Extract the (x, y) coordinate from the center of the cell holding the provided text.  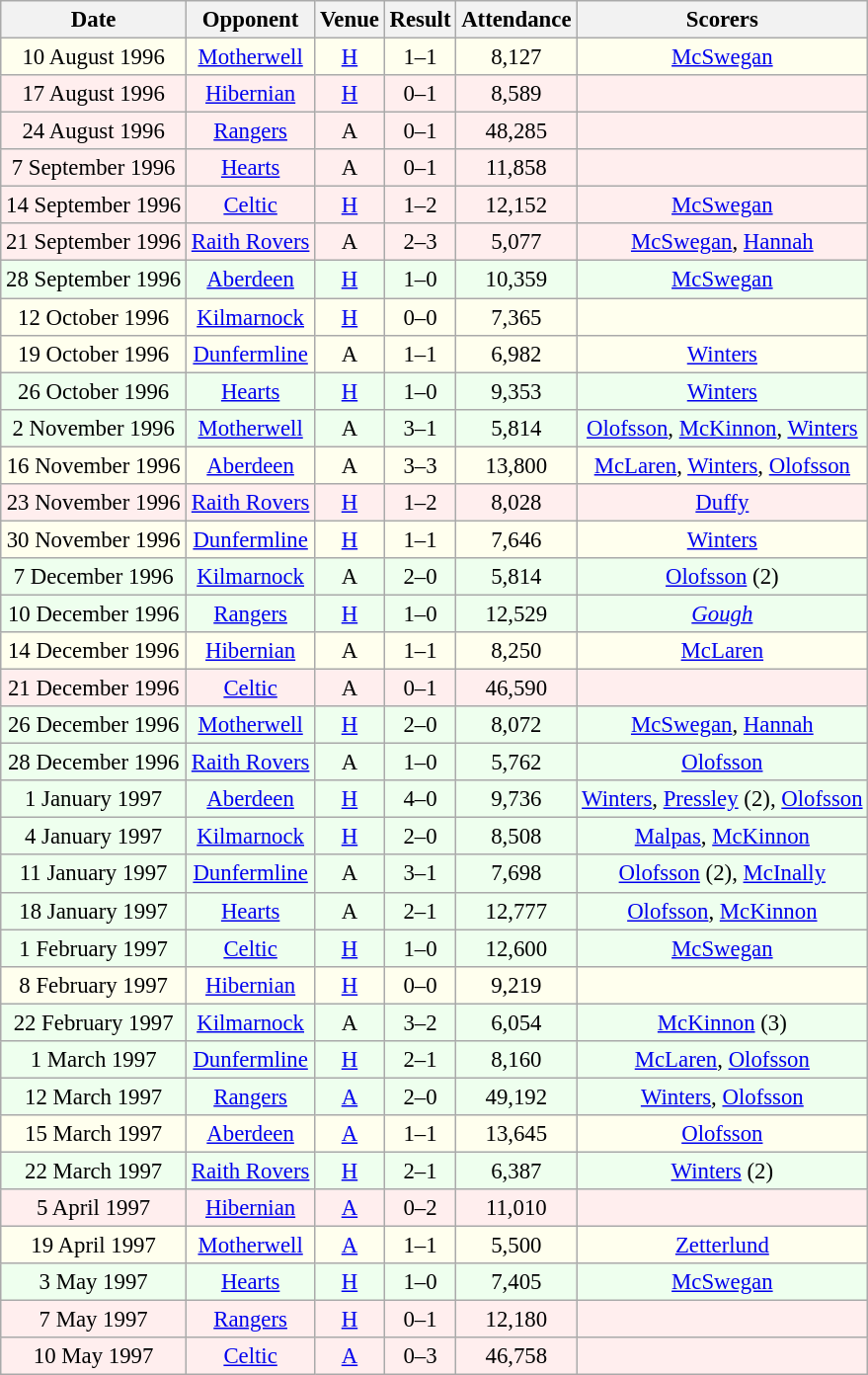
21 December 1996 (94, 688)
Scorers (723, 20)
19 April 1997 (94, 1246)
12 October 1996 (94, 317)
28 December 1996 (94, 763)
10 August 1996 (94, 57)
8,028 (516, 503)
13,800 (516, 465)
Olofsson (2), McInally (723, 874)
7,646 (516, 539)
McLaren, Olofsson (723, 1060)
3–2 (421, 1022)
Malpas, McKinnon (723, 837)
12,529 (516, 613)
7 December 1996 (94, 577)
22 March 1997 (94, 1171)
12,600 (516, 948)
21 September 1996 (94, 242)
6,054 (516, 1022)
Attendance (516, 20)
1 January 1997 (94, 799)
0–2 (421, 1208)
9,353 (516, 391)
23 November 1996 (94, 503)
McLaren (723, 651)
Winters (2) (723, 1171)
Olofsson, McKinnon, Winters (723, 428)
6,387 (516, 1171)
1 February 1997 (94, 948)
8,589 (516, 94)
46,590 (516, 688)
7,365 (516, 317)
2 November 1996 (94, 428)
5,077 (516, 242)
8,160 (516, 1060)
10,359 (516, 280)
24 August 1996 (94, 131)
19 October 1996 (94, 354)
9,736 (516, 799)
2–3 (421, 242)
5,762 (516, 763)
12,180 (516, 1320)
7 May 1997 (94, 1320)
3–3 (421, 465)
8,508 (516, 837)
14 December 1996 (94, 651)
3 May 1997 (94, 1282)
4 January 1997 (94, 837)
Date (94, 20)
Winters, Olofsson (723, 1096)
17 August 1996 (94, 94)
8,127 (516, 57)
7,405 (516, 1282)
8,072 (516, 725)
28 September 1996 (94, 280)
Opponent (251, 20)
11 January 1997 (94, 874)
16 November 1996 (94, 465)
26 October 1996 (94, 391)
10 December 1996 (94, 613)
6,982 (516, 354)
1 March 1997 (94, 1060)
8 February 1997 (94, 985)
48,285 (516, 131)
5 April 1997 (94, 1208)
22 February 1997 (94, 1022)
15 March 1997 (94, 1134)
Venue (350, 20)
0–3 (421, 1356)
Zetterlund (723, 1246)
Gough (723, 613)
7,698 (516, 874)
11,858 (516, 168)
13,645 (516, 1134)
11,010 (516, 1208)
Result (421, 20)
Winters, Pressley (2), Olofsson (723, 799)
7 September 1996 (94, 168)
McLaren, Winters, Olofsson (723, 465)
Olofsson, McKinnon (723, 911)
Duffy (723, 503)
Olofsson (2) (723, 577)
10 May 1997 (94, 1356)
8,250 (516, 651)
14 September 1996 (94, 205)
McKinnon (3) (723, 1022)
46,758 (516, 1356)
12,777 (516, 911)
26 December 1996 (94, 725)
4–0 (421, 799)
30 November 1996 (94, 539)
5,500 (516, 1246)
18 January 1997 (94, 911)
12 March 1997 (94, 1096)
49,192 (516, 1096)
9,219 (516, 985)
12,152 (516, 205)
